Pinpoint the cell where the given text exists, returning its (x, y) midpoint coordinate. 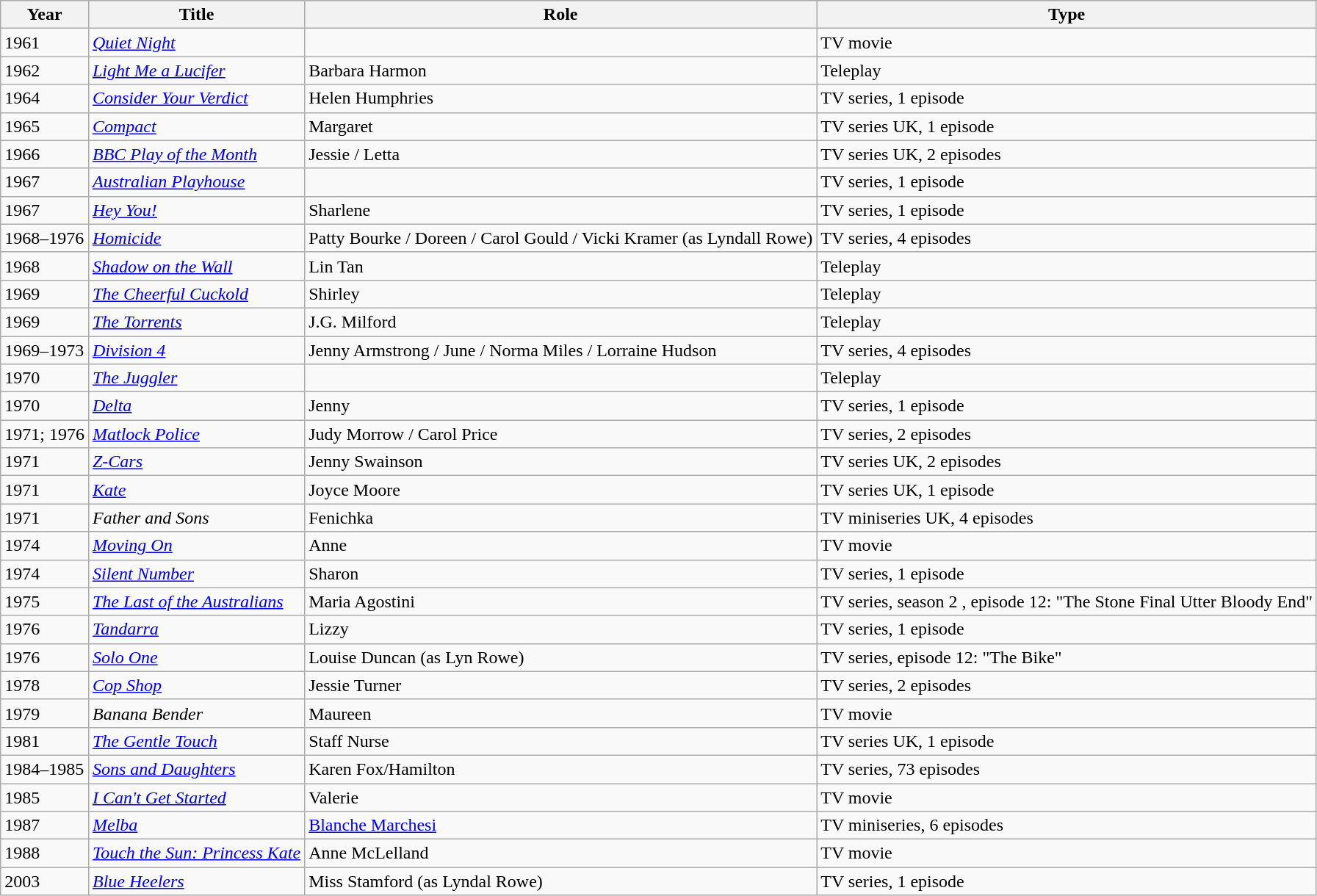
Jessie / Letta (561, 154)
Australian Playhouse (196, 182)
Compact (196, 126)
Barbara Harmon (561, 71)
The Gentle Touch (196, 741)
Blanche Marchesi (561, 825)
TV series, season 2 , episode 12: "The Stone Final Utter Bloody End" (1067, 601)
Melba (196, 825)
1987 (45, 825)
Homicide (196, 238)
1962 (45, 71)
Maureen (561, 713)
1988 (45, 853)
TV miniseries, 6 episodes (1067, 825)
Jessie Turner (561, 685)
1984–1985 (45, 769)
The Last of the Australians (196, 601)
Father and Sons (196, 518)
1981 (45, 741)
Anne McLelland (561, 853)
Patty Bourke / Doreen / Carol Gould / Vicki Kramer (as Lyndall Rowe) (561, 238)
Sons and Daughters (196, 769)
1978 (45, 685)
Helen Humphries (561, 98)
1985 (45, 797)
TV miniseries UK, 4 episodes (1067, 518)
1971; 1976 (45, 434)
1965 (45, 126)
I Can't Get Started (196, 797)
Role (561, 15)
Kate (196, 490)
Silent Number (196, 574)
Quiet Night (196, 43)
Tandarra (196, 629)
Judy Morrow / Carol Price (561, 434)
Touch the Sun: Princess Kate (196, 853)
The Torrents (196, 322)
Solo One (196, 657)
BBC Play of the Month (196, 154)
Light Me a Lucifer (196, 71)
1964 (45, 98)
J.G. Milford (561, 322)
Staff Nurse (561, 741)
Maria Agostini (561, 601)
Miss Stamford (as Lyndal Rowe) (561, 881)
The Cheerful Cuckold (196, 294)
Jenny Armstrong / June / Norma Miles / Lorraine Hudson (561, 350)
Joyce Moore (561, 490)
1969–1973 (45, 350)
2003 (45, 881)
Matlock Police (196, 434)
TV series, 73 episodes (1067, 769)
Z-Cars (196, 462)
Lizzy (561, 629)
Year (45, 15)
Division 4 (196, 350)
Cop Shop (196, 685)
Hey You! (196, 210)
Karen Fox/Hamilton (561, 769)
1968 (45, 266)
1975 (45, 601)
Banana Bender (196, 713)
Blue Heelers (196, 881)
Valerie (561, 797)
Lin Tan (561, 266)
Moving On (196, 546)
Sharon (561, 574)
Title (196, 15)
Consider Your Verdict (196, 98)
Delta (196, 406)
Fenichka (561, 518)
Louise Duncan (as Lyn Rowe) (561, 657)
1968–1976 (45, 238)
1961 (45, 43)
Margaret (561, 126)
Jenny (561, 406)
Shadow on the Wall (196, 266)
Anne (561, 546)
1979 (45, 713)
Sharlene (561, 210)
Type (1067, 15)
Jenny Swainson (561, 462)
The Juggler (196, 378)
Shirley (561, 294)
TV series, episode 12: "The Bike" (1067, 657)
1966 (45, 154)
